Output the (x, y) coordinate of the center of the cell containing the given text.  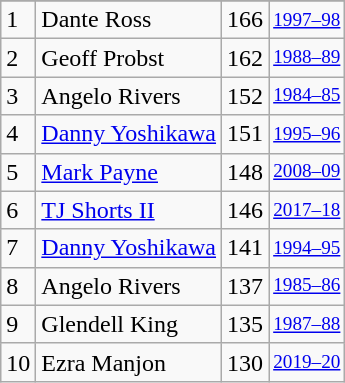
148 (246, 172)
1995–96 (307, 134)
130 (246, 362)
162 (246, 58)
1985–86 (307, 286)
1997–98 (307, 20)
137 (246, 286)
1994–95 (307, 248)
2008–09 (307, 172)
7 (18, 248)
146 (246, 210)
8 (18, 286)
2 (18, 58)
4 (18, 134)
1984–85 (307, 96)
135 (246, 324)
1 (18, 20)
Glendell King (129, 324)
1987–88 (307, 324)
Geoff Probst (129, 58)
6 (18, 210)
2019–20 (307, 362)
151 (246, 134)
TJ Shorts II (129, 210)
Dante Ross (129, 20)
5 (18, 172)
1988–89 (307, 58)
10 (18, 362)
152 (246, 96)
Ezra Manjon (129, 362)
3 (18, 96)
2017–18 (307, 210)
166 (246, 20)
9 (18, 324)
Mark Payne (129, 172)
141 (246, 248)
